Search for the cell housing the specified text and yield its [x, y] center coordinate. 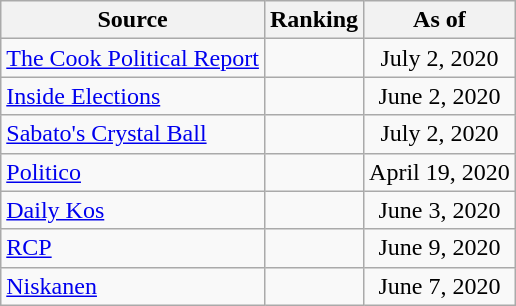
June 2, 2020 [440, 96]
Niskanen [133, 286]
The Cook Political Report [133, 58]
Ranking [314, 20]
As of [440, 20]
Source [133, 20]
June 7, 2020 [440, 286]
June 9, 2020 [440, 248]
Inside Elections [133, 96]
Sabato's Crystal Ball [133, 134]
Daily Kos [133, 210]
June 3, 2020 [440, 210]
RCP [133, 248]
Politico [133, 172]
April 19, 2020 [440, 172]
